Return (x, y) of the center of cell containing provided text 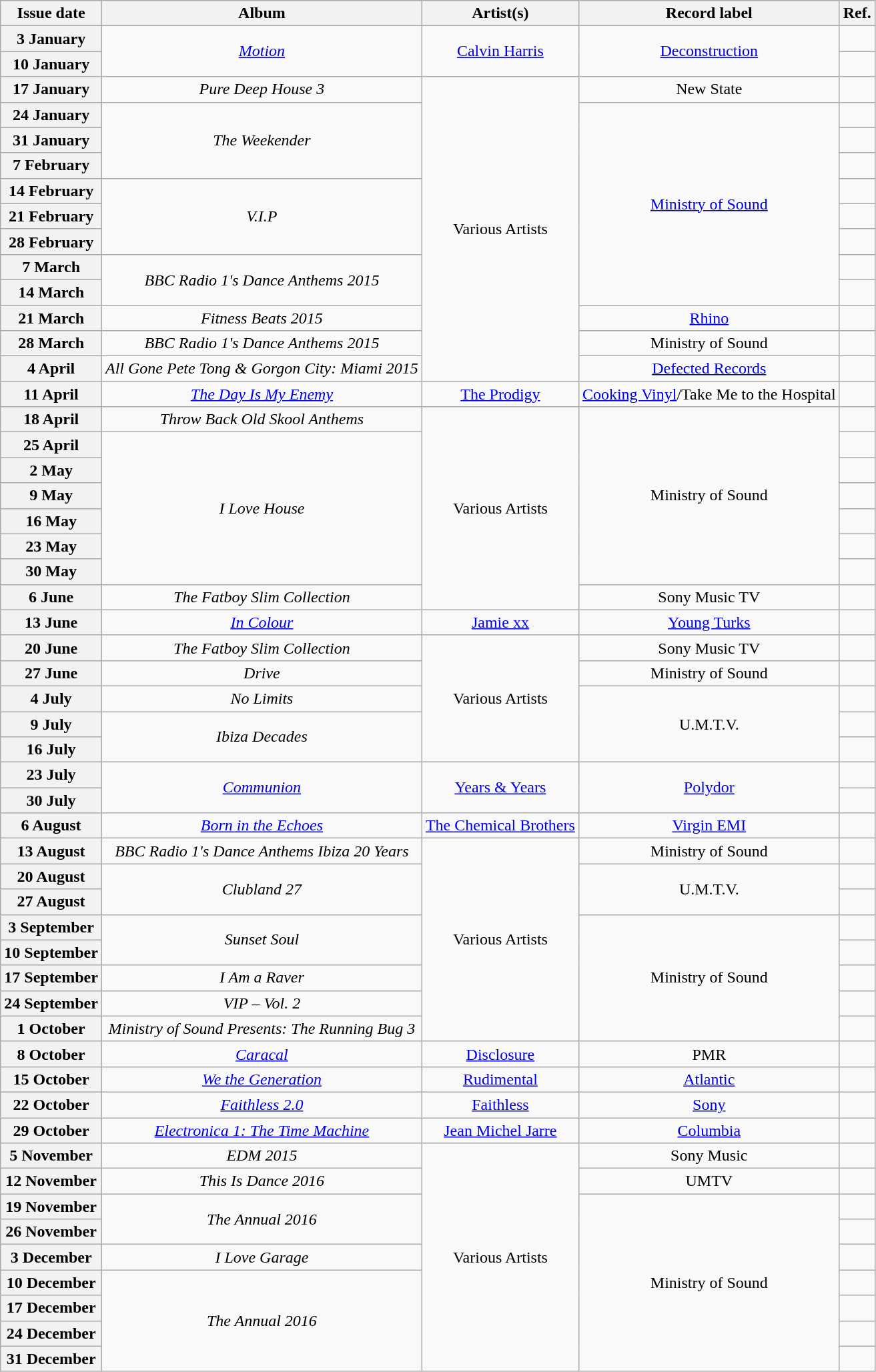
10 September (51, 952)
7 February (51, 165)
23 July (51, 775)
Record label (709, 13)
13 June (51, 622)
10 January (51, 64)
Atlantic (709, 1079)
No Limits (262, 698)
Pure Deep House 3 (262, 89)
The Weekender (262, 140)
9 July (51, 724)
4 April (51, 369)
8 October (51, 1054)
The Chemical Brothers (500, 826)
17 January (51, 89)
Faithless 2.0 (262, 1105)
Ministry of Sound Presents: The Running Bug 3 (262, 1028)
20 August (51, 876)
28 March (51, 344)
15 October (51, 1079)
Columbia (709, 1131)
We the Generation (262, 1079)
3 January (51, 39)
Issue date (51, 13)
21 February (51, 216)
27 August (51, 902)
Jamie xx (500, 622)
25 April (51, 445)
Motion (262, 51)
5 November (51, 1156)
Sony Music (709, 1156)
13 August (51, 851)
This Is Dance 2016 (262, 1181)
19 November (51, 1207)
28 February (51, 241)
VIP – Vol. 2 (262, 1003)
3 September (51, 927)
Rhino (709, 318)
Ibiza Decades (262, 736)
The Day Is My Enemy (262, 394)
9 May (51, 496)
Caracal (262, 1054)
7 March (51, 267)
27 June (51, 673)
31 December (51, 1359)
Communion (262, 788)
24 January (51, 115)
PMR (709, 1054)
EDM 2015 (262, 1156)
Polydor (709, 788)
Virgin EMI (709, 826)
Calvin Harris (500, 51)
26 November (51, 1232)
Cooking Vinyl/Take Me to the Hospital (709, 394)
29 October (51, 1131)
18 April (51, 420)
Artist(s) (500, 13)
12 November (51, 1181)
Ref. (857, 13)
10 December (51, 1283)
4 July (51, 698)
The Prodigy (500, 394)
Rudimental (500, 1079)
Sony (709, 1105)
In Colour (262, 622)
30 July (51, 800)
I Love Garage (262, 1257)
11 April (51, 394)
Jean Michel Jarre (500, 1131)
24 December (51, 1333)
Faithless (500, 1105)
Electronica 1: The Time Machine (262, 1131)
Deconstruction (709, 51)
31 January (51, 140)
Drive (262, 673)
Born in the Echoes (262, 826)
Years & Years (500, 788)
BBC Radio 1's Dance Anthems Ibiza 20 Years (262, 851)
22 October (51, 1105)
30 May (51, 572)
1 October (51, 1028)
Album (262, 13)
New State (709, 89)
24 September (51, 1003)
All Gone Pete Tong & Gorgon City: Miami 2015 (262, 369)
I Love House (262, 508)
2 May (51, 470)
20 June (51, 648)
3 December (51, 1257)
Defected Records (709, 369)
16 May (51, 521)
Throw Back Old Skool Anthems (262, 420)
17 September (51, 978)
Sunset Soul (262, 940)
Disclosure (500, 1054)
21 March (51, 318)
UMTV (709, 1181)
Clubland 27 (262, 889)
14 February (51, 191)
17 December (51, 1308)
16 July (51, 750)
I Am a Raver (262, 978)
23 May (51, 546)
Young Turks (709, 622)
6 August (51, 826)
14 March (51, 292)
V.I.P (262, 216)
Fitness Beats 2015 (262, 318)
6 June (51, 597)
